Extract the [x, y] coordinate from the center of the cell holding the provided text.  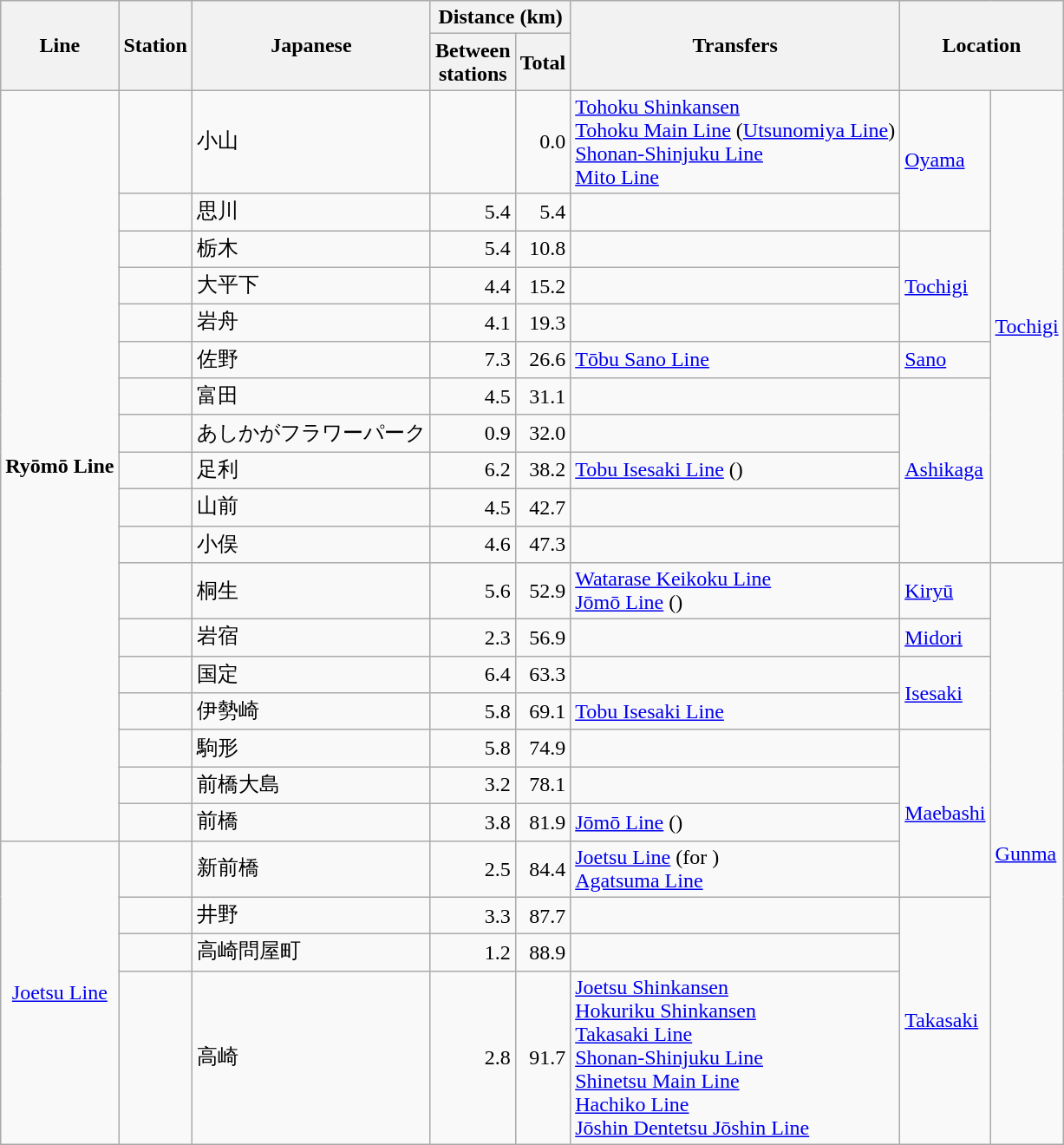
あしかがフラワーパーク [310, 434]
69.1 [543, 711]
国定 [310, 675]
Kiryū [945, 592]
74.9 [543, 748]
Joetsu Line (for ) Agatsuma Line [735, 869]
4.1 [473, 323]
Tobu Isesaki Line [735, 711]
Jōmō Line () [735, 822]
Location [982, 45]
84.4 [543, 869]
栃木 [310, 250]
4.6 [473, 545]
Midori [945, 638]
81.9 [543, 822]
高崎問屋町 [310, 952]
Japanese [310, 45]
42.7 [543, 507]
Joetsu Line [60, 992]
前橋大島 [310, 786]
15.2 [543, 286]
Tobu Isesaki Line () [735, 470]
Sano [945, 359]
2.5 [473, 869]
岩宿 [310, 638]
前橋 [310, 822]
富田 [310, 397]
Gunma [1027, 854]
井野 [310, 916]
0.0 [543, 142]
Transfers [735, 45]
32.0 [543, 434]
小俣 [310, 545]
7.3 [473, 359]
岩舟 [310, 323]
6.4 [473, 675]
山前 [310, 507]
小山 [310, 142]
31.1 [543, 397]
5.6 [473, 592]
Joetsu Shinkansen Hokuriku Shinkansen Takasaki Line Shonan-Shinjuku Line Shinetsu Main Line Hachiko Line Jōshin Dentetsu Jōshin Line [735, 1057]
56.9 [543, 638]
Ryōmō Line [60, 465]
87.7 [543, 916]
Tohoku Shinkansen Tohoku Main Line (Utsunomiya Line) Shonan-Shinjuku Line Mito Line [735, 142]
Distance (km) [499, 17]
Ashikaga [945, 470]
19.3 [543, 323]
Takasaki [945, 1020]
0.9 [473, 434]
Tōbu Sano Line [735, 359]
47.3 [543, 545]
佐野 [310, 359]
2.8 [473, 1057]
Line [60, 45]
桐生 [310, 592]
Isesaki [945, 692]
78.1 [543, 786]
大平下 [310, 286]
10.8 [543, 250]
2.3 [473, 638]
26.6 [543, 359]
1.2 [473, 952]
91.7 [543, 1057]
思川 [310, 212]
駒形 [310, 748]
3.8 [473, 822]
63.3 [543, 675]
伊勢崎 [310, 711]
新前橋 [310, 869]
Betweenstations [473, 62]
52.9 [543, 592]
6.2 [473, 470]
88.9 [543, 952]
3.3 [473, 916]
Watarase Keikoku Line Jōmō Line () [735, 592]
38.2 [543, 470]
Station [155, 45]
Oyama [945, 160]
4.4 [473, 286]
足利 [310, 470]
Maebashi [945, 814]
Total [543, 62]
3.2 [473, 786]
高崎 [310, 1057]
